Return [X, Y] of the center of cell containing provided text 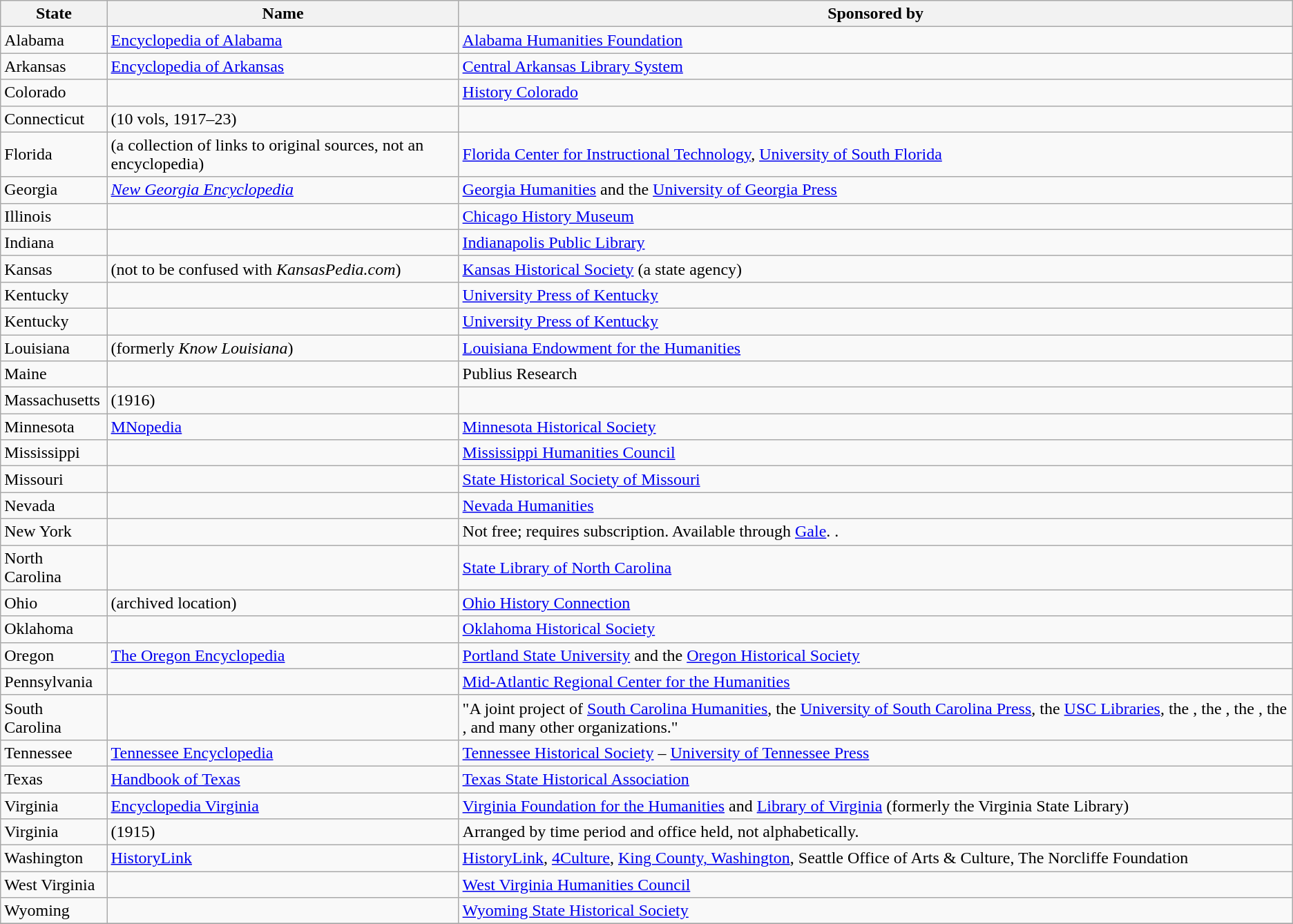
New York [54, 532]
(1916) [283, 401]
Ohio [54, 603]
North Carolina [54, 568]
Encyclopedia of Arkansas [283, 66]
(not to be confused with KansasPedia.com) [283, 269]
Oklahoma Historical Society [876, 629]
History Colorado [876, 93]
Chicago History Museum [876, 216]
Arranged by time period and office held, not alphabetically. [876, 832]
(formerly Know Louisiana) [283, 347]
Central Arkansas Library System [876, 66]
Texas [54, 779]
Florida Center for Instructional Technology, University of South Florida [876, 155]
(10 vols, 1917–23) [283, 119]
State [54, 14]
West Virginia Humanities Council [876, 885]
Oregon [54, 655]
(archived location) [283, 603]
Mississippi Humanities Council [876, 453]
Ohio History Connection [876, 603]
Handbook of Texas [283, 779]
Virginia Foundation for the Humanities and Library of Virginia (formerly the Virginia State Library) [876, 806]
MNopedia [283, 427]
Minnesota [54, 427]
Wyoming [54, 911]
Connecticut [54, 119]
Illinois [54, 216]
Louisiana Endowment for the Humanities [876, 347]
Mississippi [54, 453]
Wyoming State Historical Society [876, 911]
Pennsylvania [54, 682]
Nevada Humanities [876, 506]
The Oregon Encyclopedia [283, 655]
Georgia [54, 190]
Indiana [54, 242]
(1915) [283, 832]
Name [283, 14]
Alabama [54, 40]
State Library of North Carolina [876, 568]
Tennessee [54, 753]
Maine [54, 374]
Kansas Historical Society (a state agency) [876, 269]
Not free; requires subscription. Available through Gale. . [876, 532]
Indianapolis Public Library [876, 242]
Nevada [54, 506]
Kansas [54, 269]
Sponsored by [876, 14]
Mid-Atlantic Regional Center for the Humanities [876, 682]
Tennessee Historical Society – University of Tennessee Press [876, 753]
State Historical Society of Missouri [876, 479]
Portland State University and the Oregon Historical Society [876, 655]
Minnesota Historical Society [876, 427]
Georgia Humanities and the University of Georgia Press [876, 190]
Encyclopedia of Alabama [283, 40]
Publius Research [876, 374]
Alabama Humanities Foundation [876, 40]
New Georgia Encyclopedia [283, 190]
Florida [54, 155]
HistoryLink [283, 858]
Texas State Historical Association [876, 779]
Colorado [54, 93]
Oklahoma [54, 629]
Massachusetts [54, 401]
South Carolina [54, 717]
Arkansas [54, 66]
Missouri [54, 479]
West Virginia [54, 885]
Louisiana [54, 347]
Washington [54, 858]
Encyclopedia Virginia [283, 806]
HistoryLink, 4Culture, King County, Washington, Seattle Office of Arts & Culture, The Norcliffe Foundation [876, 858]
(a collection of links to original sources, not an encyclopedia) [283, 155]
Tennessee Encyclopedia [283, 753]
